Scan for the cell matching the given text and deliver its (x, y) coordinate at center. 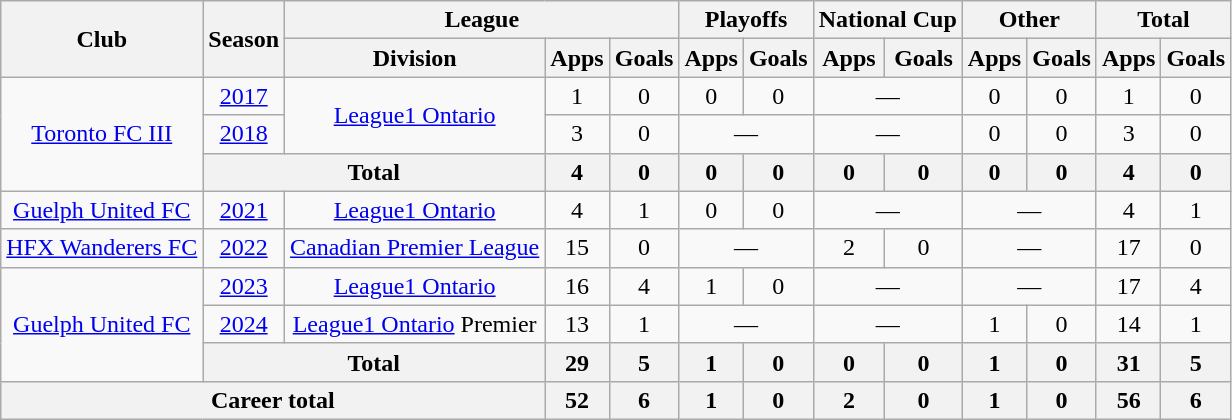
Canadian Premier League (415, 248)
Season (244, 39)
Playoffs (746, 20)
31 (1128, 362)
14 (1128, 324)
2022 (244, 248)
13 (577, 324)
29 (577, 362)
Division (415, 58)
League (482, 20)
League1 Ontario Premier (415, 324)
2018 (244, 134)
Other (1029, 20)
16 (577, 286)
Club (102, 39)
Career total (273, 400)
HFX Wanderers FC (102, 248)
National Cup (888, 20)
56 (1128, 400)
2023 (244, 286)
15 (577, 248)
2024 (244, 324)
52 (577, 400)
Toronto FC III (102, 134)
2017 (244, 96)
2021 (244, 210)
